For the text-containing cell, return its midpoint in (x, y) coordinate format. 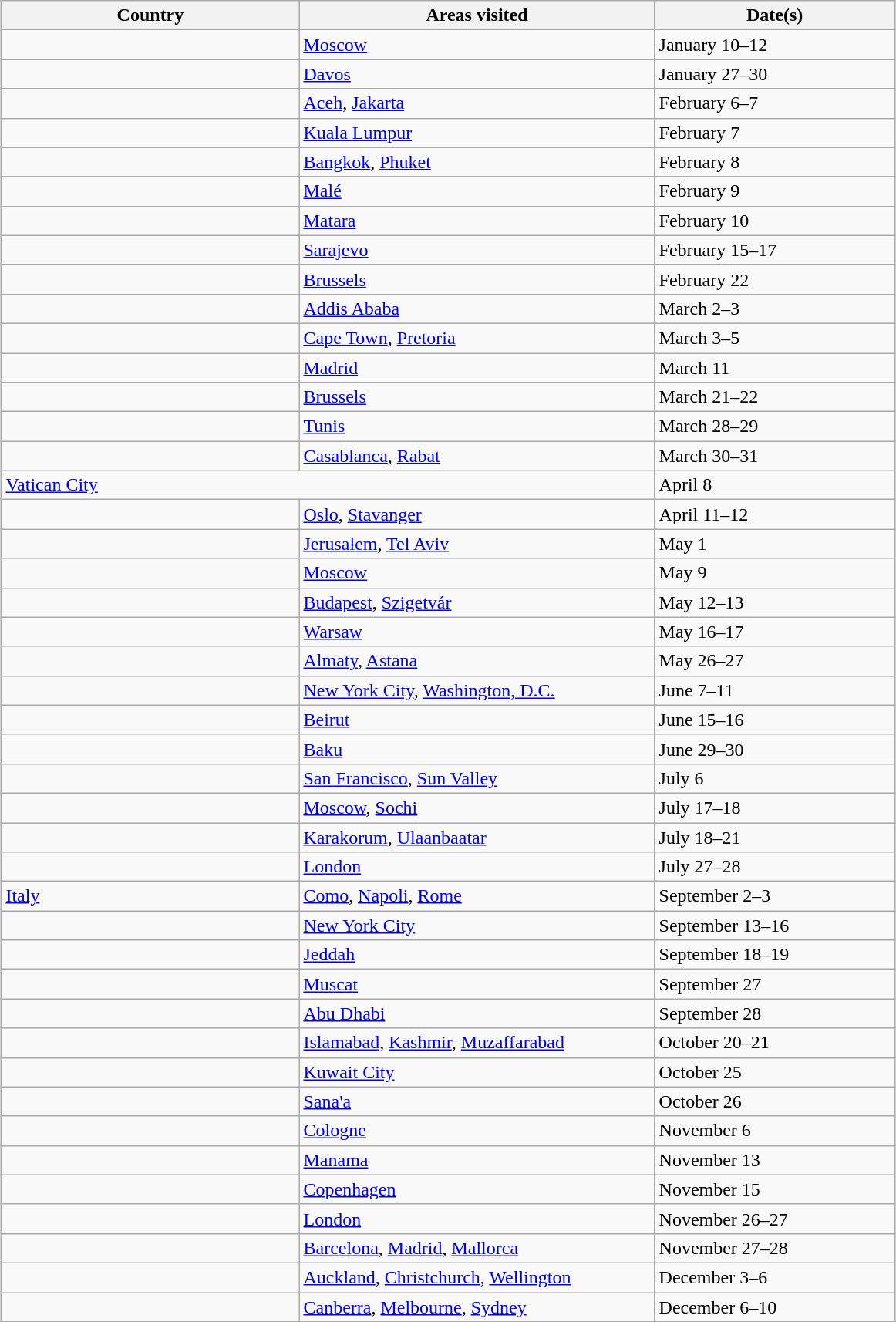
Kuala Lumpur (477, 133)
November 13 (774, 1160)
Moscow, Sochi (477, 808)
New York City, Washington, D.C. (477, 690)
Jeddah (477, 955)
Cologne (477, 1131)
Oslo, Stavanger (477, 514)
July 27–28 (774, 867)
Cape Town, Pretoria (477, 338)
Davos (477, 74)
March 11 (774, 368)
November 26–27 (774, 1219)
May 9 (774, 573)
Vatican City (328, 485)
Almaty, Astana (477, 661)
December 3–6 (774, 1277)
Jerusalem, Tel Aviv (477, 544)
April 11–12 (774, 514)
Manama (477, 1160)
Malé (477, 191)
November 15 (774, 1189)
March 28–29 (774, 427)
October 25 (774, 1072)
April 8 (774, 485)
November 6 (774, 1131)
San Francisco, Sun Valley (477, 778)
September 2–3 (774, 896)
November 27–28 (774, 1248)
Tunis (477, 427)
September 13–16 (774, 926)
Auckland, Christchurch, Wellington (477, 1277)
February 10 (774, 221)
Madrid (477, 368)
January 27–30 (774, 74)
June 7–11 (774, 690)
July 18–21 (774, 837)
Como, Napoli, Rome (477, 896)
February 6–7 (774, 103)
May 16–17 (774, 632)
May 26–27 (774, 661)
May 1 (774, 544)
Date(s) (774, 15)
June 29–30 (774, 749)
Country (150, 15)
October 20–21 (774, 1043)
Canberra, Melbourne, Sydney (477, 1307)
February 9 (774, 191)
October 26 (774, 1101)
Addis Ababa (477, 309)
May 12–13 (774, 602)
February 15–17 (774, 250)
Budapest, Szigetvár (477, 602)
Muscat (477, 984)
Casablanca, Rabat (477, 456)
June 15–16 (774, 720)
New York City (477, 926)
Matara (477, 221)
March 30–31 (774, 456)
March 2–3 (774, 309)
Bangkok, Phuket (477, 162)
February 7 (774, 133)
Karakorum, Ulaanbaatar (477, 837)
March 21–22 (774, 397)
July 17–18 (774, 808)
January 10–12 (774, 45)
September 27 (774, 984)
February 22 (774, 279)
Abu Dhabi (477, 1013)
July 6 (774, 778)
Aceh, Jakarta (477, 103)
Barcelona, Madrid, Mallorca (477, 1248)
Copenhagen (477, 1189)
February 8 (774, 162)
September 18–19 (774, 955)
Kuwait City (477, 1072)
March 3–5 (774, 338)
Beirut (477, 720)
December 6–10 (774, 1307)
Sarajevo (477, 250)
Warsaw (477, 632)
Islamabad, Kashmir, Muzaffarabad (477, 1043)
Areas visited (477, 15)
Italy (150, 896)
September 28 (774, 1013)
Baku (477, 749)
Sana'a (477, 1101)
